Determine the (X, Y) coordinate at the center of the cell enclosing the given text.  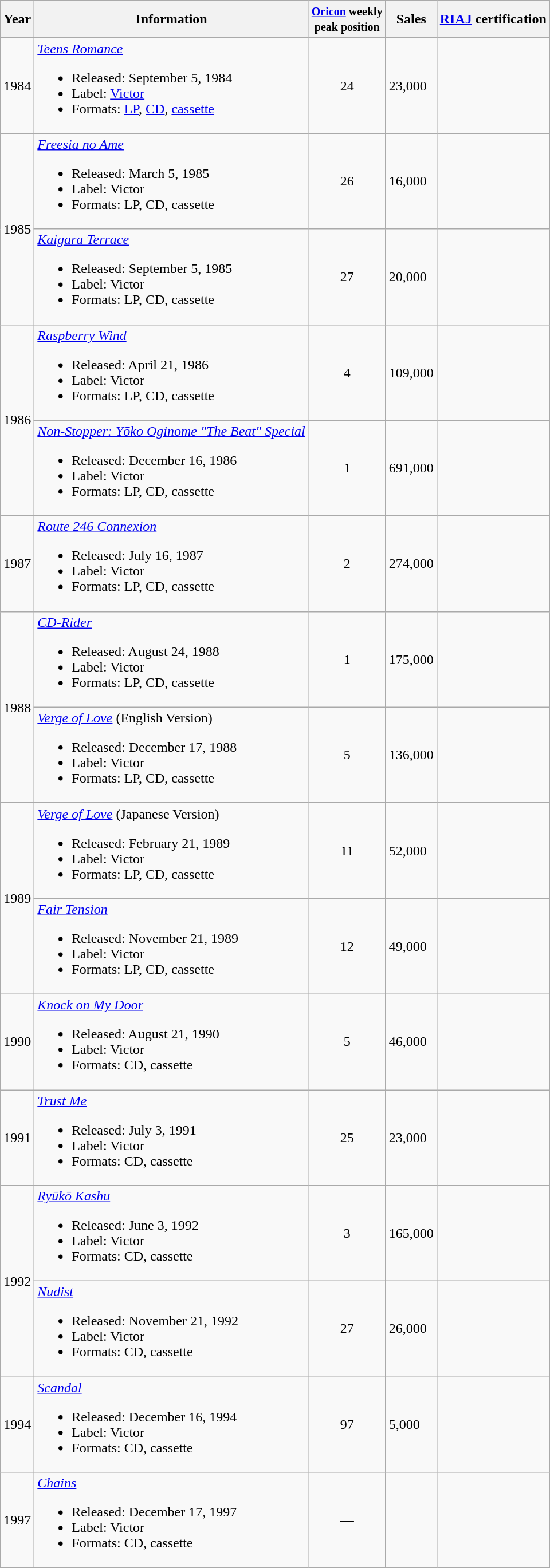
52,000 (411, 851)
Freesia no AmeReleased: March 5, 1985Label: VictorFormats: LP, CD, cassette (171, 181)
Trust MeReleased: July 3, 1991Label: VictorFormats: CD, cassette (171, 1138)
165,000 (411, 1233)
109,000 (411, 372)
26,000 (411, 1329)
Route 246 ConnexionReleased: July 16, 1987Label: VictorFormats: LP, CD, cassette (171, 563)
NudistReleased: November 21, 1992Label: VictorFormats: CD, cassette (171, 1329)
Non-Stopper: Yōko Oginome "The Beat" SpecialReleased: December 16, 1986Label: VictorFormats: LP, CD, cassette (171, 468)
ChainsReleased: December 17, 1997Label: VictorFormats: CD, cassette (171, 1520)
4 (347, 372)
RIAJ certification (493, 19)
11 (347, 851)
46,000 (411, 1042)
1990 (17, 1042)
1986 (17, 420)
5,000 (411, 1424)
Kaigara TerraceReleased: September 5, 1985Label: VictorFormats: LP, CD, cassette (171, 277)
24 (347, 86)
Oricon weeklypeak position (347, 19)
136,000 (411, 755)
Year (17, 19)
— (347, 1520)
49,000 (411, 946)
20,000 (411, 277)
16,000 (411, 181)
25 (347, 1138)
Verge of Love (Japanese Version)Released: February 21, 1989Label: VictorFormats: LP, CD, cassette (171, 851)
274,000 (411, 563)
Fair TensionReleased: November 21, 1989Label: VictorFormats: LP, CD, cassette (171, 946)
1988 (17, 707)
Information (171, 19)
3 (347, 1233)
2 (347, 563)
12 (347, 946)
ScandalReleased: December 16, 1994Label: VictorFormats: CD, cassette (171, 1424)
CD-RiderReleased: August 24, 1988Label: VictorFormats: LP, CD, cassette (171, 659)
26 (347, 181)
1989 (17, 898)
Teens RomanceReleased: September 5, 1984Label: VictorFormats: LP, CD, cassette (171, 86)
1992 (17, 1281)
1985 (17, 229)
691,000 (411, 468)
Verge of Love (English Version)Released: December 17, 1988Label: VictorFormats: LP, CD, cassette (171, 755)
1994 (17, 1424)
1987 (17, 563)
Ryūkō KashuReleased: June 3, 1992Label: VictorFormats: CD, cassette (171, 1233)
97 (347, 1424)
Sales (411, 19)
Raspberry WindReleased: April 21, 1986Label: VictorFormats: LP, CD, cassette (171, 372)
175,000 (411, 659)
1997 (17, 1520)
Knock on My DoorReleased: August 21, 1990Label: VictorFormats: CD, cassette (171, 1042)
1984 (17, 86)
1991 (17, 1138)
